Output the (X, Y) coordinate of the center of the cell containing the given text.  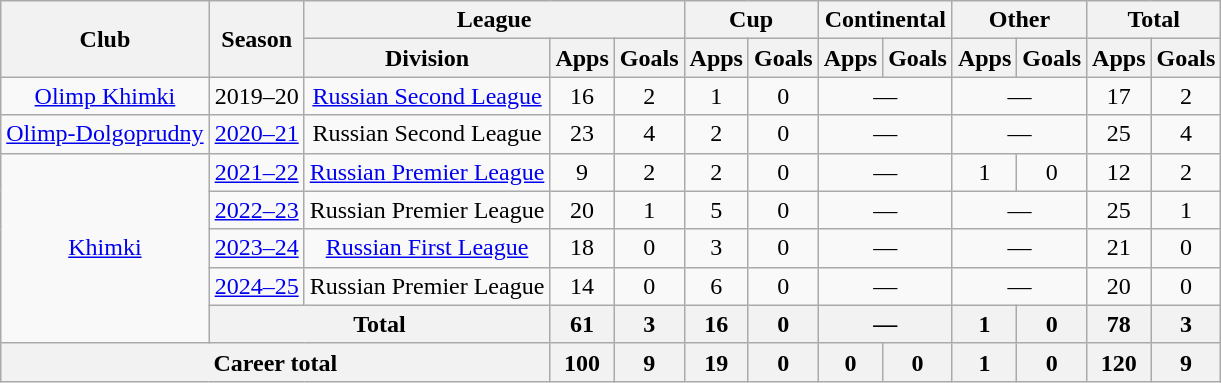
Career total (276, 362)
100 (582, 362)
Season (256, 39)
21 (1119, 248)
League (494, 20)
12 (1119, 172)
Other (1019, 20)
Olimp-Dolgoprudny (105, 134)
Russian First League (427, 248)
Club (105, 39)
17 (1119, 96)
2019–20 (256, 96)
6 (716, 286)
120 (1119, 362)
18 (582, 248)
78 (1119, 324)
Continental (885, 20)
Olimp Khimki (105, 96)
5 (716, 210)
2023–24 (256, 248)
2022–23 (256, 210)
2021–22 (256, 172)
23 (582, 134)
Division (427, 58)
Khimki (105, 248)
Cup (751, 20)
2020–21 (256, 134)
14 (582, 286)
61 (582, 324)
19 (716, 362)
2024–25 (256, 286)
